Search for the cell housing the specified text and yield its (X, Y) center coordinate. 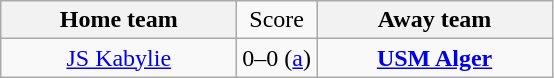
Score (277, 20)
0–0 (a) (277, 58)
Away team (435, 20)
USM Alger (435, 58)
JS Kabylie (119, 58)
Home team (119, 20)
